Return [x, y] of the center of cell containing provided text 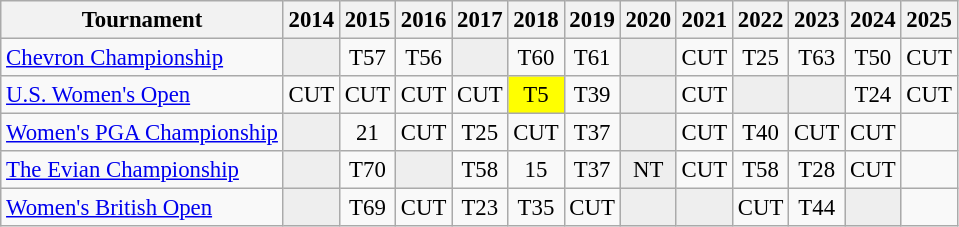
15 [536, 170]
T56 [424, 58]
Women's PGA Championship [142, 133]
2015 [367, 20]
2017 [480, 20]
U.S. Women's Open [142, 95]
2025 [929, 20]
2018 [536, 20]
NT [648, 170]
T40 [760, 133]
T39 [592, 95]
2016 [424, 20]
The Evian Championship [142, 170]
2023 [817, 20]
T23 [480, 208]
T50 [873, 58]
Tournament [142, 20]
2022 [760, 20]
2014 [311, 20]
T61 [592, 58]
T63 [817, 58]
Chevron Championship [142, 58]
T57 [367, 58]
21 [367, 133]
T60 [536, 58]
T5 [536, 95]
T24 [873, 95]
T28 [817, 170]
T44 [817, 208]
2021 [704, 20]
2024 [873, 20]
Women's British Open [142, 208]
T69 [367, 208]
2020 [648, 20]
T35 [536, 208]
2019 [592, 20]
T70 [367, 170]
